Scan for the cell matching the given text and deliver its [x, y] coordinate at center. 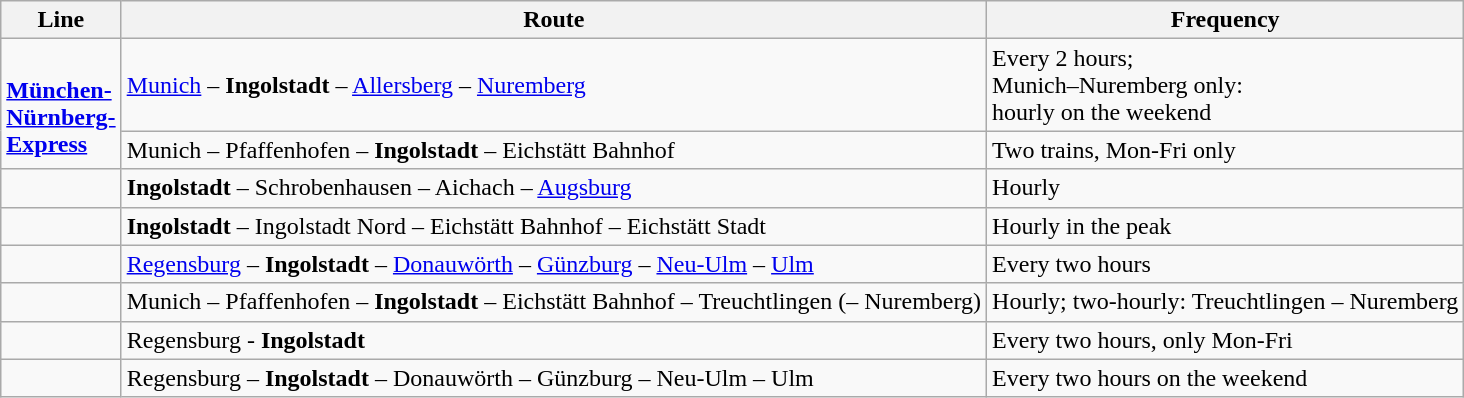
Frequency [1226, 20]
Munich – Ingolstadt – Allersberg – Nuremberg [554, 85]
Hourly; two-hourly: Treuchtlingen – Nuremberg [1226, 302]
Hourly in the peak [1226, 226]
Every two hours, only Mon-Fri [1226, 340]
Every two hours [1226, 264]
Every 2 hours;Munich–Nuremberg only: hourly on the weekend [1226, 85]
München-Nürnberg-Express [61, 104]
Every two hours on the weekend [1226, 378]
Ingolstadt – Schrobenhausen – Aichach – Augsburg [554, 188]
Munich – Pfaffenhofen – Ingolstadt – Eichstätt Bahnhof – Treuchtlingen (– Nuremberg) [554, 302]
Line [61, 20]
Munich – Pfaffenhofen – Ingolstadt – Eichstätt Bahnhof [554, 150]
Ingolstadt – Ingolstadt Nord – Eichstätt Bahnhof – Eichstätt Stadt [554, 226]
Hourly [1226, 188]
Two trains, Mon-Fri only [1226, 150]
Regensburg - Ingolstadt [554, 340]
Route [554, 20]
